Output the (X, Y) coordinate of the center of the cell containing the given text.  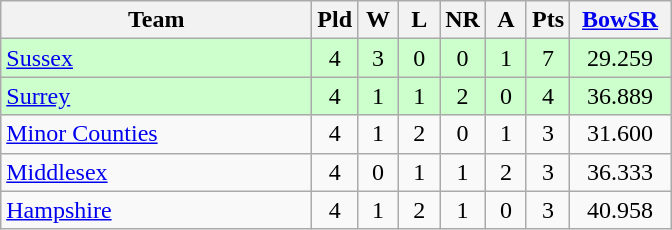
L (420, 20)
40.958 (620, 210)
NR (463, 20)
Sussex (156, 58)
Hampshire (156, 210)
7 (548, 58)
29.259 (620, 58)
31.600 (620, 134)
Middlesex (156, 172)
A (506, 20)
Pld (335, 20)
36.333 (620, 172)
BowSR (620, 20)
Surrey (156, 96)
Minor Counties (156, 134)
36.889 (620, 96)
Team (156, 20)
Pts (548, 20)
W (378, 20)
